Determine the [X, Y] coordinate at the center of the cell enclosing the given text.  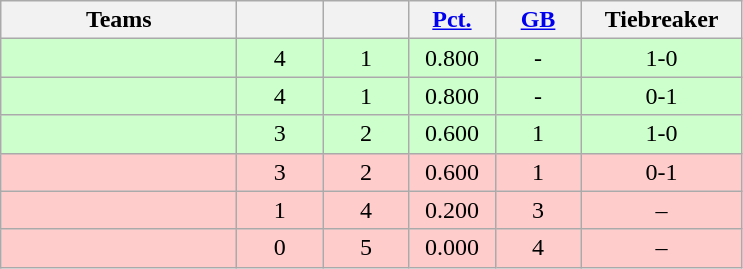
Teams [119, 20]
0 [280, 248]
5 [366, 248]
Tiebreaker [662, 20]
GB [538, 20]
0.000 [452, 248]
0.200 [452, 210]
Pct. [452, 20]
